Output the [x, y] coordinate of the center of the cell containing the given text.  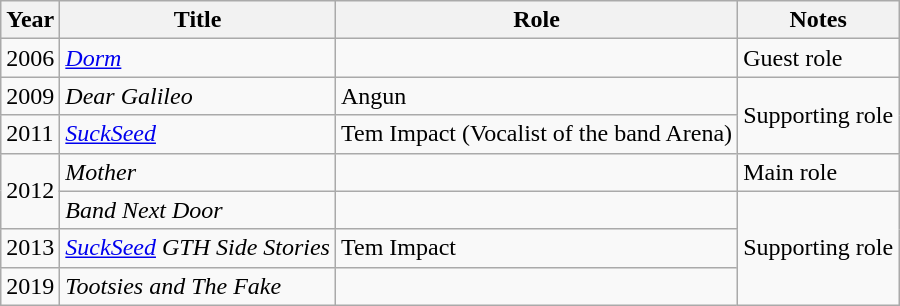
Mother [198, 172]
SuckSeed GTH Side Stories [198, 248]
Tem Impact [536, 248]
Angun [536, 96]
2012 [30, 191]
Tootsies and The Fake [198, 286]
Band Next Door [198, 210]
SuckSeed [198, 134]
2006 [30, 58]
Year [30, 20]
Title [198, 20]
Notes [818, 20]
2019 [30, 286]
Main role [818, 172]
Tem Impact (Vocalist of the band Arena) [536, 134]
2009 [30, 96]
Guest role [818, 58]
2011 [30, 134]
Dear Galileo [198, 96]
2013 [30, 248]
Dorm [198, 58]
Role [536, 20]
